Determine the [X, Y] coordinate at the center of the cell enclosing the given text.  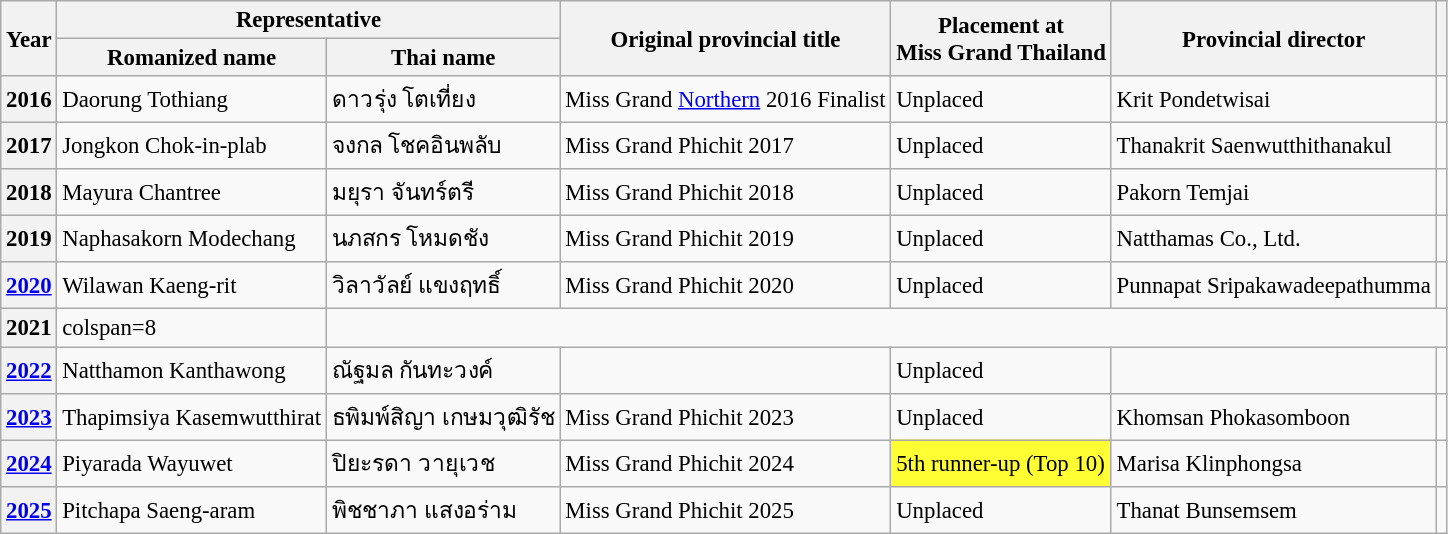
วิลาวัลย์ แขงฤทธิ์ [443, 286]
นภสกร โหมดชัง [443, 240]
2017 [29, 146]
2024 [29, 464]
Thanakrit Saenwutthithanakul [1274, 146]
Piyarada Wayuwet [192, 464]
Placement atMiss Grand Thailand [1001, 38]
Punnapat Sripakawadeepathumma [1274, 286]
2018 [29, 192]
2025 [29, 510]
Krit Pondetwisai [1274, 100]
Natthamon Kanthawong [192, 370]
Provincial director [1274, 38]
จงกล โชคอินพลับ [443, 146]
2021 [29, 328]
มยุรา จันทร์ตรี [443, 192]
Miss Grand Phichit 2024 [726, 464]
Original provincial title [726, 38]
Year [29, 38]
Romanized name [192, 58]
Representative [308, 20]
พิชชาภา แสงอร่าม [443, 510]
ดาวรุ่ง โตเที่ยง [443, 100]
Pakorn Temjai [1274, 192]
colspan=8 [192, 328]
Miss Grand Northern 2016 Finalist [726, 100]
ณัฐมล กันทะวงค์ [443, 370]
2020 [29, 286]
Thapimsiya Kasemwutthirat [192, 416]
Wilawan Kaeng-rit [192, 286]
Miss Grand Phichit 2019 [726, 240]
ธพิมพ์สิญา เกษมวุฒิรัช [443, 416]
Khomsan Phokasomboon [1274, 416]
Marisa Klinphongsa [1274, 464]
Thai name [443, 58]
Pitchapa Saeng-aram [192, 510]
2023 [29, 416]
Miss Grand Phichit 2018 [726, 192]
2022 [29, 370]
Naphasakorn Modechang [192, 240]
Miss Grand Phichit 2020 [726, 286]
5th runner-up (Top 10) [1001, 464]
Natthamas Co., Ltd. [1274, 240]
ปิยะรดา วายุเวช [443, 464]
Miss Grand Phichit 2023 [726, 416]
Miss Grand Phichit 2017 [726, 146]
Mayura Chantree [192, 192]
2016 [29, 100]
Miss Grand Phichit 2025 [726, 510]
Thanat Bunsemsem [1274, 510]
Daorung Tothiang [192, 100]
2019 [29, 240]
Jongkon Chok-in-plab [192, 146]
